Output the [X, Y] coordinate of the center of the cell containing the given text.  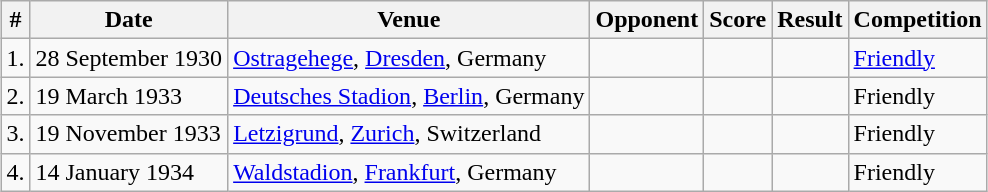
Result [810, 20]
Waldstadion, Frankfurt, Germany [409, 172]
4. [16, 172]
Competition [918, 20]
3. [16, 134]
14 January 1934 [129, 172]
Letzigrund, Zurich, Switzerland [409, 134]
Opponent [647, 20]
2. [16, 96]
19 March 1933 [129, 96]
Ostragehege, Dresden, Germany [409, 58]
Venue [409, 20]
# [16, 20]
1. [16, 58]
19 November 1933 [129, 134]
Score [738, 20]
Deutsches Stadion, Berlin, Germany [409, 96]
28 September 1930 [129, 58]
Date [129, 20]
